Pinpoint the cell where the given text exists, returning its (X, Y) midpoint coordinate. 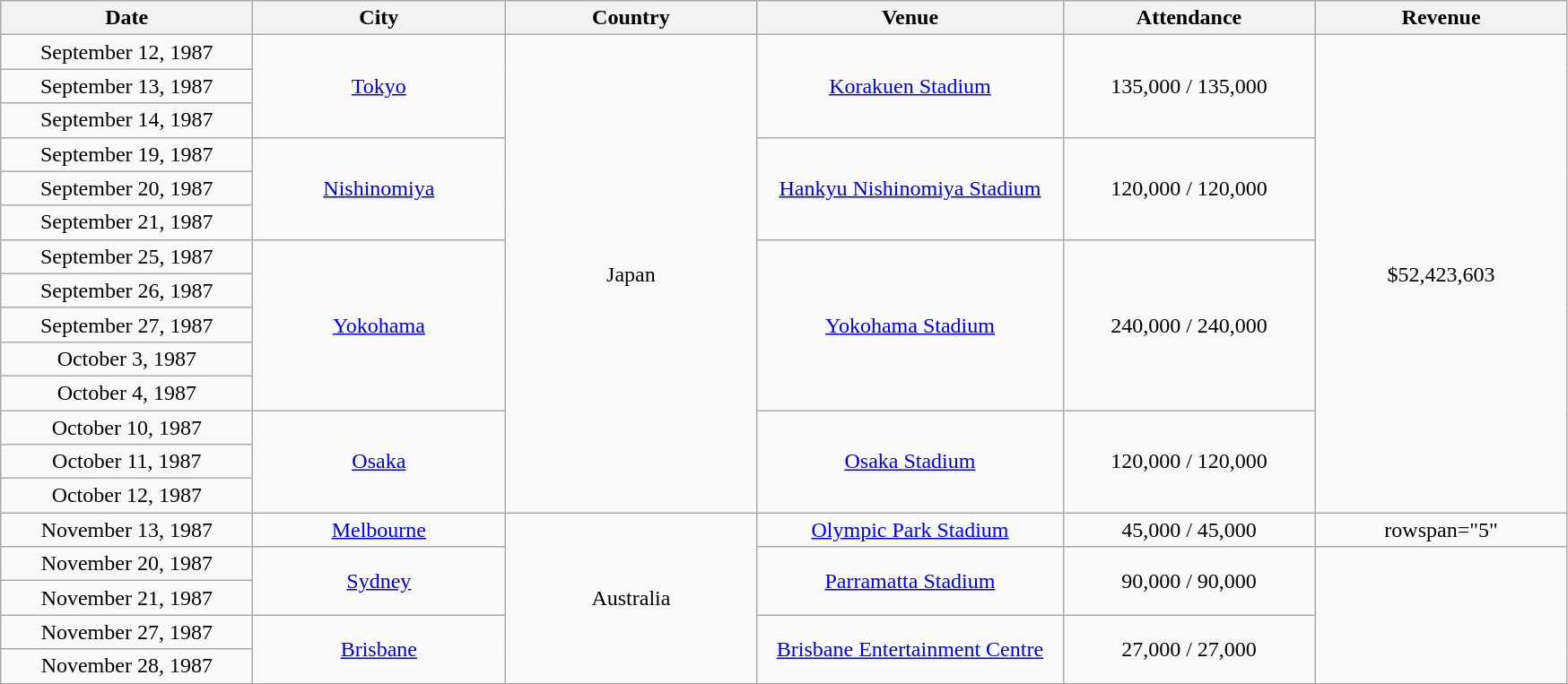
Attendance (1189, 18)
Melbourne (379, 530)
240,000 / 240,000 (1189, 325)
27,000 / 27,000 (1189, 649)
November 28, 1987 (127, 666)
Brisbane (379, 649)
September 19, 1987 (127, 154)
Brisbane Entertainment Centre (910, 649)
Date (127, 18)
Osaka Stadium (910, 462)
Korakuen Stadium (910, 86)
135,000 / 135,000 (1189, 86)
Nishinomiya (379, 188)
90,000 / 90,000 (1189, 581)
Country (632, 18)
October 3, 1987 (127, 359)
Olympic Park Stadium (910, 530)
September 14, 1987 (127, 120)
September 13, 1987 (127, 86)
Japan (632, 274)
Yokohama Stadium (910, 325)
October 11, 1987 (127, 462)
Parramatta Stadium (910, 581)
Yokohama (379, 325)
September 20, 1987 (127, 188)
October 12, 1987 (127, 496)
Australia (632, 598)
rowspan="5" (1441, 530)
September 21, 1987 (127, 222)
$52,423,603 (1441, 274)
45,000 / 45,000 (1189, 530)
November 27, 1987 (127, 632)
September 12, 1987 (127, 52)
Revenue (1441, 18)
Tokyo (379, 86)
November 13, 1987 (127, 530)
October 4, 1987 (127, 393)
Hankyu Nishinomiya Stadium (910, 188)
November 20, 1987 (127, 564)
Venue (910, 18)
October 10, 1987 (127, 428)
September 26, 1987 (127, 290)
September 25, 1987 (127, 256)
November 21, 1987 (127, 598)
September 27, 1987 (127, 325)
Osaka (379, 462)
City (379, 18)
Sydney (379, 581)
